Determine the [x, y] coordinate at the center of the cell enclosing the given text.  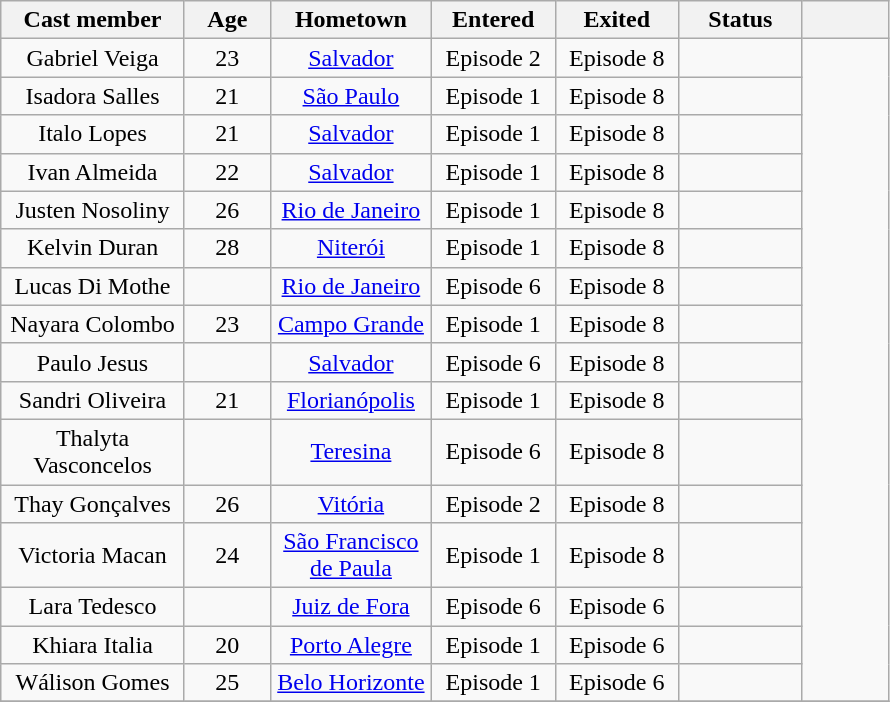
Florianópolis [350, 400]
28 [227, 248]
Wálison Gomes [93, 683]
Porto Alegre [350, 645]
Kelvin Duran [93, 248]
Vitória [350, 503]
Hometown [350, 20]
Teresina [350, 452]
Niterói [350, 248]
25 [227, 683]
Age [227, 20]
Paulo Jesus [93, 362]
São Francisco de Paula [350, 556]
Entered [493, 20]
Justen Nosoliny [93, 210]
Khiara Italia [93, 645]
Italo Lopes [93, 134]
São Paulo [350, 96]
Thalyta Vasconcelos [93, 452]
Gabriel Veiga [93, 58]
Sandri Oliveira [93, 400]
22 [227, 172]
Thay Gonçalves [93, 503]
Campo Grande [350, 324]
Juiz de Fora [350, 607]
Victoria Macan [93, 556]
Status [741, 20]
20 [227, 645]
Ivan Almeida [93, 172]
Cast member [93, 20]
Lucas Di Mothe [93, 286]
Exited [617, 20]
Lara Tedesco [93, 607]
Isadora Salles [93, 96]
24 [227, 556]
Belo Horizonte [350, 683]
Nayara Colombo [93, 324]
